Detect which cell encompasses the target text, then output its [X, Y] center coordinate. 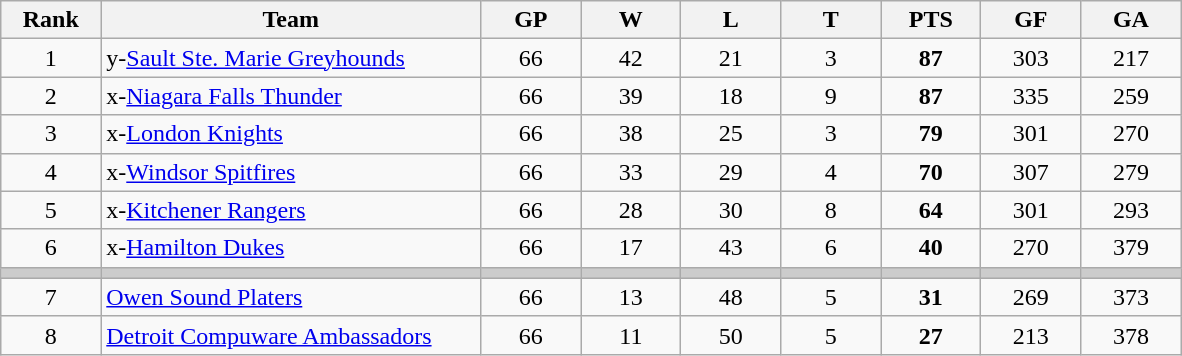
33 [631, 172]
40 [931, 248]
Rank [51, 20]
42 [631, 58]
x-Windsor Spitfires [291, 172]
279 [1131, 172]
43 [731, 248]
11 [631, 335]
1 [51, 58]
2 [51, 96]
21 [731, 58]
27 [931, 335]
79 [931, 134]
217 [1131, 58]
18 [731, 96]
PTS [931, 20]
GP [531, 20]
70 [931, 172]
29 [731, 172]
y-Sault Ste. Marie Greyhounds [291, 58]
64 [931, 210]
30 [731, 210]
269 [1031, 297]
293 [1131, 210]
x-Kitchener Rangers [291, 210]
Detroit Compuware Ambassadors [291, 335]
379 [1131, 248]
50 [731, 335]
28 [631, 210]
7 [51, 297]
307 [1031, 172]
259 [1131, 96]
GF [1031, 20]
9 [831, 96]
GA [1131, 20]
31 [931, 297]
38 [631, 134]
373 [1131, 297]
39 [631, 96]
303 [1031, 58]
17 [631, 248]
L [731, 20]
x-London Knights [291, 134]
25 [731, 134]
Owen Sound Platers [291, 297]
335 [1031, 96]
T [831, 20]
Team [291, 20]
W [631, 20]
213 [1031, 335]
x-Hamilton Dukes [291, 248]
378 [1131, 335]
48 [731, 297]
13 [631, 297]
x-Niagara Falls Thunder [291, 96]
